Identify which cell holds the provided text, then report its (x, y) central coordinate. 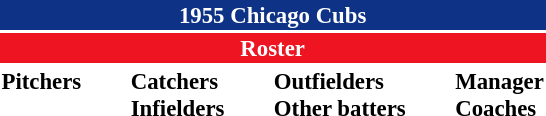
1955 Chicago Cubs (272, 15)
Roster (272, 48)
